Return [X, Y] of the center of cell containing provided text 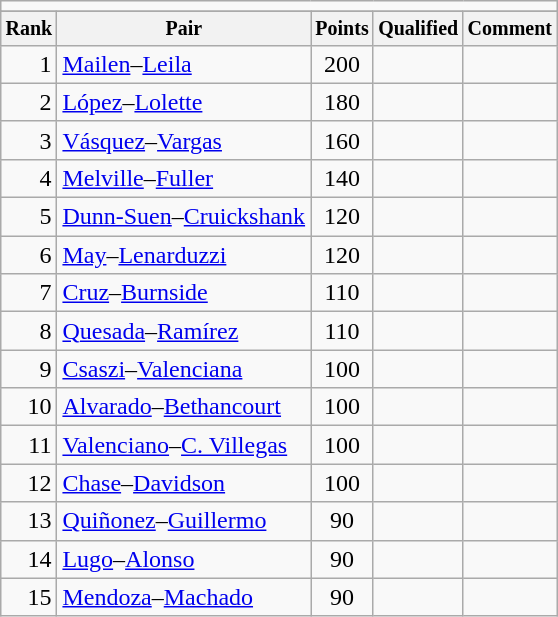
7 [29, 293]
Valenciano–C. Villegas [184, 445]
6 [29, 255]
Points [342, 28]
Melville–Fuller [184, 178]
4 [29, 178]
May–Lenarduzzi [184, 255]
9 [29, 369]
Alvarado–Bethancourt [184, 407]
Cruz–Burnside [184, 293]
Vásquez–Vargas [184, 140]
180 [342, 102]
Comment [510, 28]
15 [29, 597]
Qualified [418, 28]
12 [29, 483]
Pair [184, 28]
Chase–Davidson [184, 483]
2 [29, 102]
Mailen–Leila [184, 64]
140 [342, 178]
10 [29, 407]
Mendoza–Machado [184, 597]
14 [29, 559]
8 [29, 331]
Rank [29, 28]
Quiñonez–Guillermo [184, 521]
Lugo–Alonso [184, 559]
11 [29, 445]
Quesada–Ramírez [184, 331]
Csaszi–Valenciana [184, 369]
Dunn-Suen–Cruickshank [184, 217]
13 [29, 521]
200 [342, 64]
1 [29, 64]
3 [29, 140]
160 [342, 140]
López–Lolette [184, 102]
5 [29, 217]
